Output the (X, Y) coordinate of the center of the cell containing the given text.  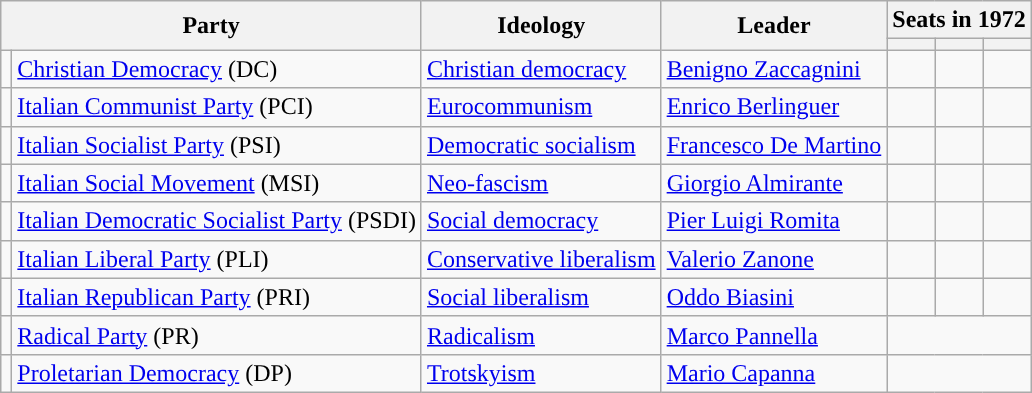
Giorgio Almirante (774, 183)
Marco Pannella (774, 335)
Eurocommunism (541, 107)
Proletarian Democracy (DP) (217, 373)
Social liberalism (541, 297)
Mario Capanna (774, 373)
Radical Party (PR) (217, 335)
Democratic socialism (541, 145)
Ideology (541, 26)
Italian Communist Party (PCI) (217, 107)
Trotskyism (541, 373)
Oddo Biasini (774, 297)
Seats in 1972 (959, 20)
Party (212, 26)
Italian Republican Party (PRI) (217, 297)
Italian Liberal Party (PLI) (217, 259)
Christian democracy (541, 69)
Radicalism (541, 335)
Italian Democratic Socialist Party (PSDI) (217, 221)
Italian Socialist Party (PSI) (217, 145)
Neo-fascism (541, 183)
Social democracy (541, 221)
Conservative liberalism (541, 259)
Leader (774, 26)
Italian Social Movement (MSI) (217, 183)
Christian Democracy (DC) (217, 69)
Enrico Berlinguer (774, 107)
Valerio Zanone (774, 259)
Francesco De Martino (774, 145)
Benigno Zaccagnini (774, 69)
Pier Luigi Romita (774, 221)
